Return (x, y) of the center of cell containing provided text 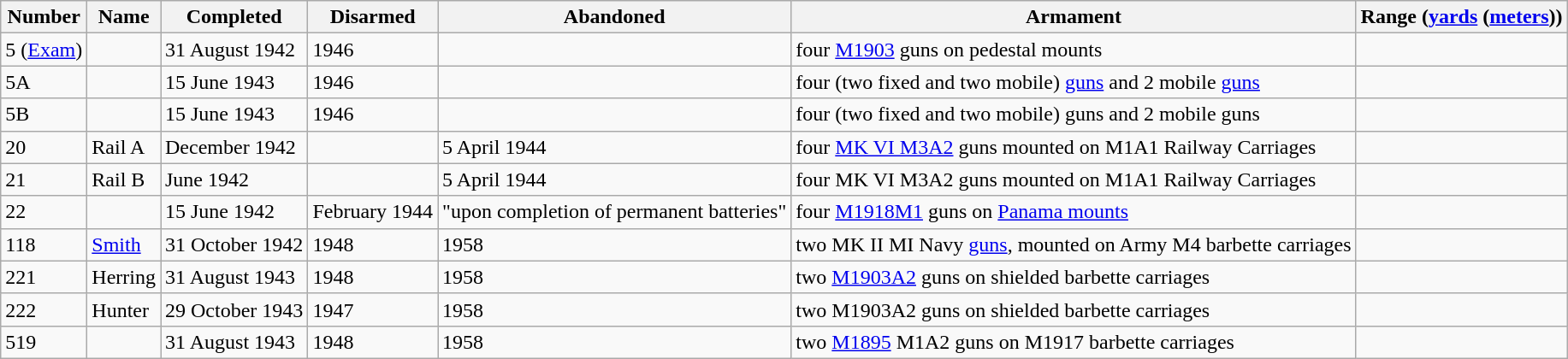
22 (44, 212)
four M1918M1 guns on Panama mounts (1074, 212)
1947 (373, 309)
February 1944 (373, 212)
Hunter (124, 309)
5B (44, 115)
Name (124, 17)
29 October 1943 (234, 309)
221 (44, 277)
Smith (124, 244)
Armament (1074, 17)
222 (44, 309)
21 (44, 179)
two M1895 M1A2 guns on M1917 barbette carriages (1074, 342)
Completed (234, 17)
Rail B (124, 179)
20 (44, 147)
December 1942 (234, 147)
four M1903 guns on pedestal mounts (1074, 50)
two MK II MI Navy guns, mounted on Army M4 barbette carriages (1074, 244)
Herring (124, 277)
Rail A (124, 147)
"upon completion of permanent batteries" (614, 212)
31 August 1942 (234, 50)
Number (44, 17)
Range (yards (meters)) (1461, 17)
Abandoned (614, 17)
5 (Exam) (44, 50)
Disarmed (373, 17)
15 June 1942 (234, 212)
June 1942 (234, 179)
118 (44, 244)
519 (44, 342)
31 October 1942 (234, 244)
5A (44, 82)
